Extract the [X, Y] coordinate from the center of the cell holding the provided text.  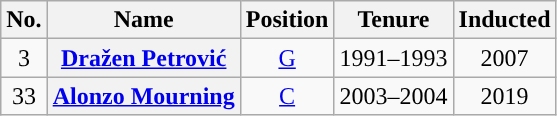
G [287, 58]
Tenure [394, 20]
Position [287, 20]
3 [24, 58]
33 [24, 96]
Dražen Petrović [144, 58]
C [287, 96]
1991–1993 [394, 58]
No. [24, 20]
2003–2004 [394, 96]
2019 [504, 96]
Name [144, 20]
Alonzo Mourning [144, 96]
2007 [504, 58]
Inducted [504, 20]
